Find where the given text appears and provide that cell's center as (X, Y) coordinate. 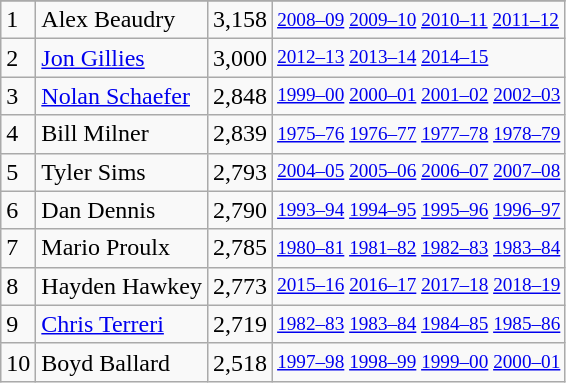
Mario Proulx (122, 248)
3,158 (240, 20)
3 (18, 96)
3,000 (240, 58)
Jon Gillies (122, 58)
1 (18, 20)
Hayden Hawkey (122, 286)
1980–81 1981–82 1982–83 1983–84 (419, 248)
5 (18, 172)
1993–94 1994–95 1995–96 1996–97 (419, 210)
8 (18, 286)
2,793 (240, 172)
2 (18, 58)
Bill Milner (122, 134)
2,518 (240, 362)
2,848 (240, 96)
2004–05 2005–06 2006–07 2007–08 (419, 172)
9 (18, 324)
2008–09 2009–10 2010–11 2011–12 (419, 20)
Boyd Ballard (122, 362)
2,719 (240, 324)
Tyler Sims (122, 172)
10 (18, 362)
1997–98 1998–99 1999–00 2000–01 (419, 362)
2015–16 2016–17 2017–18 2018–19 (419, 286)
6 (18, 210)
2012–13 2013–14 2014–15 (419, 58)
Alex Beaudry (122, 20)
1999–00 2000–01 2001–02 2002–03 (419, 96)
1975–76 1976–77 1977–78 1978–79 (419, 134)
4 (18, 134)
Nolan Schaefer (122, 96)
2,839 (240, 134)
2,773 (240, 286)
1982–83 1983–84 1984–85 1985–86 (419, 324)
2,790 (240, 210)
7 (18, 248)
Chris Terreri (122, 324)
2,785 (240, 248)
Dan Dennis (122, 210)
